Provide the [X, Y] coordinate of the cell's center where the given text is located.  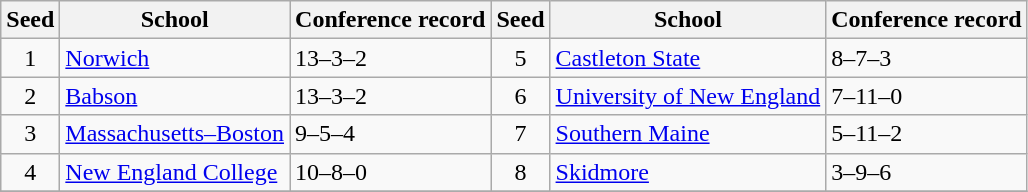
5 [520, 58]
4 [30, 172]
1 [30, 58]
9–5–4 [390, 134]
10–8–0 [390, 172]
Norwich [175, 58]
2 [30, 96]
3 [30, 134]
7 [520, 134]
8 [520, 172]
University of New England [688, 96]
7–11–0 [926, 96]
Castleton State [688, 58]
Babson [175, 96]
5–11–2 [926, 134]
New England College [175, 172]
Skidmore [688, 172]
Southern Maine [688, 134]
Massachusetts–Boston [175, 134]
8–7–3 [926, 58]
6 [520, 96]
3–9–6 [926, 172]
